Extract the (x, y) coordinate from the center of the cell holding the provided text.  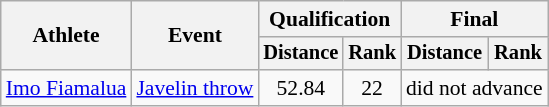
did not advance (474, 88)
Qualification (329, 19)
52.84 (300, 88)
Javelin throw (194, 88)
Athlete (66, 36)
Final (474, 19)
Imo Fiamalua (66, 88)
22 (372, 88)
Event (194, 36)
